Return the [x, y] coordinate for the center point of the cell that contains the specified text.  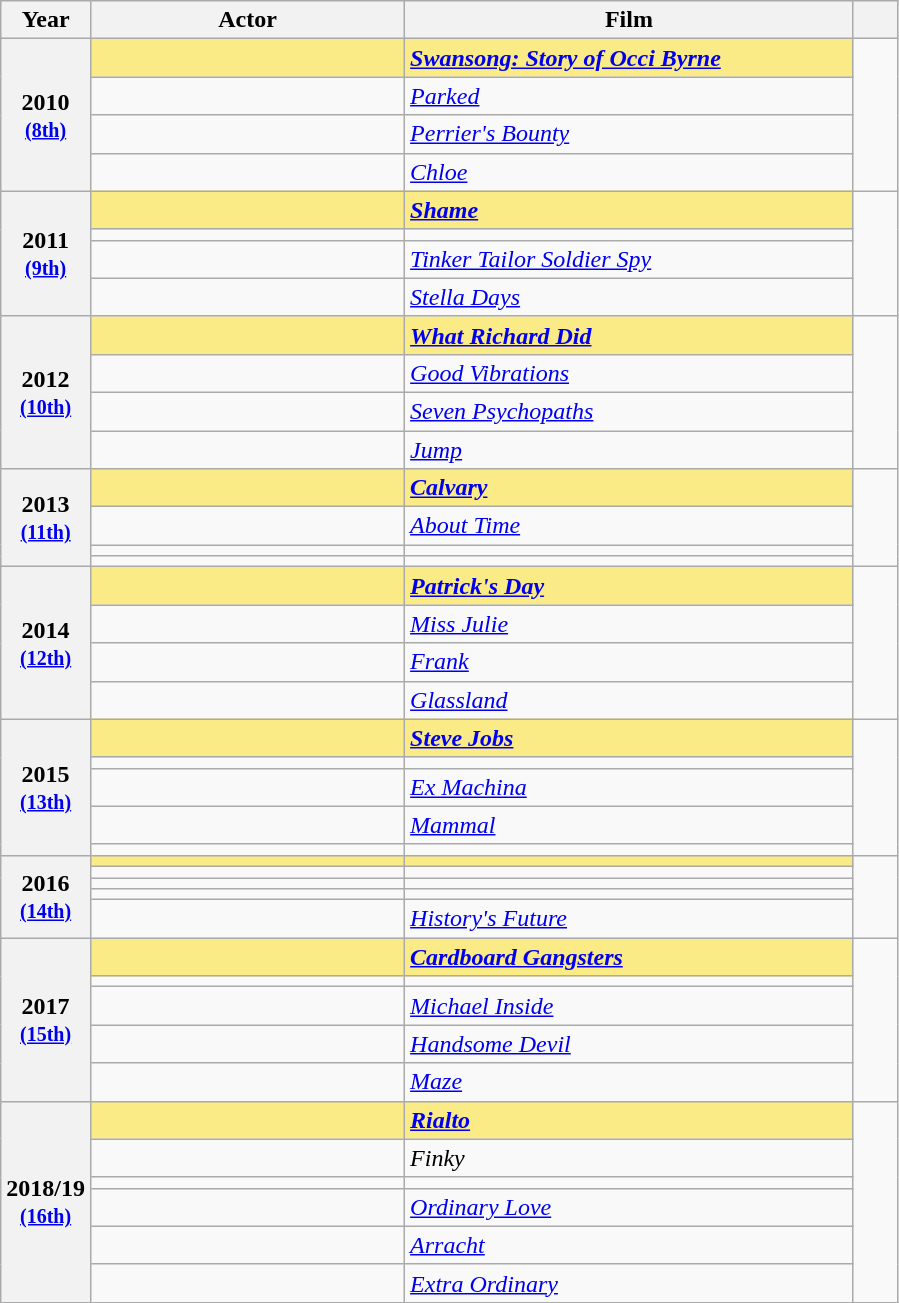
Good Vibrations [630, 373]
2014(12th) [46, 643]
Swansong: Story of Occi Byrne [630, 58]
Seven Psychopaths [630, 411]
Frank [630, 662]
2012(10th) [46, 392]
History's Future [630, 919]
Miss Julie [630, 624]
2011(9th) [46, 254]
Maze [630, 1082]
Steve Jobs [630, 738]
About Time [630, 526]
2017(15th) [46, 1020]
Michael Inside [630, 1006]
Actor [247, 20]
Finky [630, 1158]
Chloe [630, 172]
Perrier's Bounty [630, 134]
2015(13th) [46, 787]
Glassland [630, 700]
Rialto [630, 1120]
Cardboard Gangsters [630, 957]
2018/19(16th) [46, 1202]
Shame [630, 210]
What Richard Did [630, 335]
2013(11th) [46, 518]
Jump [630, 449]
Stella Days [630, 297]
Tinker Tailor Soldier Spy [630, 259]
Ex Machina [630, 787]
Ordinary Love [630, 1207]
Film [630, 20]
2010(8th) [46, 115]
Calvary [630, 488]
2016(14th) [46, 896]
Patrick's Day [630, 586]
Mammal [630, 825]
Extra Ordinary [630, 1283]
Year [46, 20]
Handsome Devil [630, 1044]
Parked [630, 96]
Arracht [630, 1245]
